Pinpoint the cell where the given text exists, returning its (X, Y) midpoint coordinate. 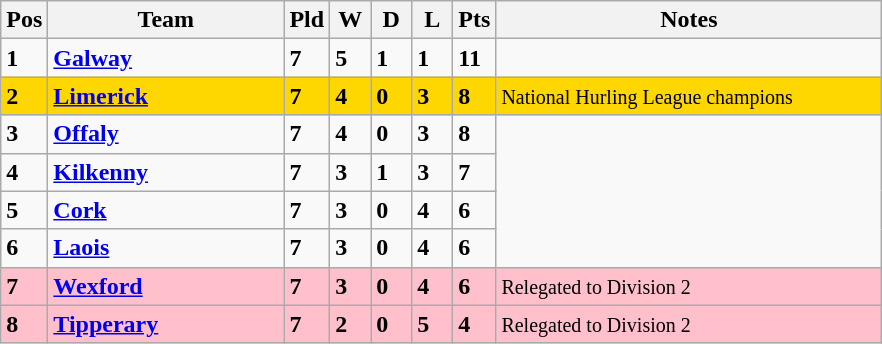
Tipperary (166, 324)
Pld (307, 20)
L (432, 20)
Offaly (166, 134)
Laois (166, 248)
Pos (24, 20)
Limerick (166, 96)
Wexford (166, 286)
Kilkenny (166, 172)
Galway (166, 58)
W (350, 20)
11 (474, 58)
National Hurling League champions (689, 96)
D (392, 20)
Pts (474, 20)
Team (166, 20)
Notes (689, 20)
Cork (166, 210)
